Pinpoint the cell where the given text exists, returning its [X, Y] midpoint coordinate. 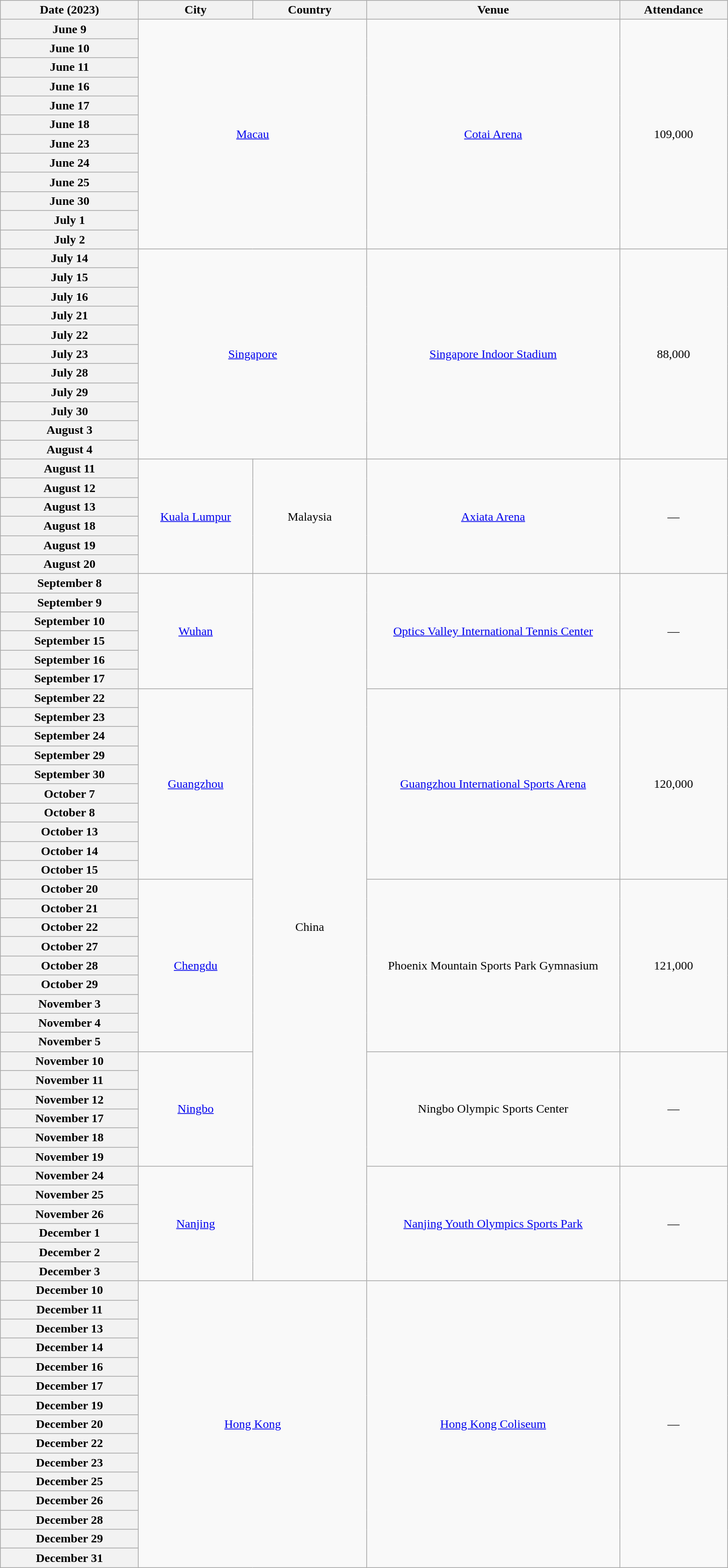
Nanjing Youth Olympics Sports Park [493, 1224]
Ningbo Olympic Sports Center [493, 1109]
Chengdu [196, 966]
July 28 [69, 373]
120,000 [673, 784]
June 10 [69, 48]
Phoenix Mountain Sports Park Gymnasium [493, 966]
December 25 [69, 1482]
November 26 [69, 1214]
September 22 [69, 698]
October 15 [69, 870]
August 12 [69, 488]
November 12 [69, 1099]
Guangzhou [196, 784]
November 19 [69, 1156]
109,000 [673, 135]
September 8 [69, 583]
July 22 [69, 335]
September 30 [69, 774]
December 13 [69, 1329]
October 13 [69, 831]
November 4 [69, 1023]
Axiata Arena [493, 516]
July 14 [69, 259]
October 29 [69, 985]
June 24 [69, 163]
Wuhan [196, 631]
China [309, 927]
August 20 [69, 564]
September 17 [69, 679]
Guangzhou International Sports Arena [493, 784]
June 11 [69, 67]
August 13 [69, 507]
October 20 [69, 889]
October 14 [69, 851]
Singapore [253, 354]
September 24 [69, 736]
December 11 [69, 1309]
December 22 [69, 1443]
June 18 [69, 125]
Date (2023) [69, 10]
June 23 [69, 144]
November 24 [69, 1176]
October 28 [69, 966]
June 16 [69, 86]
July 16 [69, 297]
October 22 [69, 927]
Venue [493, 10]
September 29 [69, 755]
December 17 [69, 1386]
December 19 [69, 1405]
December 16 [69, 1367]
Malaysia [309, 516]
November 3 [69, 1004]
December 23 [69, 1463]
November 10 [69, 1061]
July 1 [69, 220]
October 7 [69, 793]
July 29 [69, 392]
December 1 [69, 1233]
August 18 [69, 526]
August 11 [69, 468]
November 11 [69, 1080]
December 28 [69, 1520]
Hong Kong Coliseum [493, 1424]
September 16 [69, 660]
June 17 [69, 105]
October 21 [69, 908]
June 25 [69, 182]
September 10 [69, 622]
121,000 [673, 966]
December 26 [69, 1501]
June 9 [69, 29]
December 2 [69, 1252]
88,000 [673, 354]
November 25 [69, 1195]
Nanjing [196, 1224]
November 18 [69, 1137]
June 30 [69, 201]
October 27 [69, 946]
Kuala Lumpur [196, 516]
Ningbo [196, 1109]
Singapore Indoor Stadium [493, 354]
November 17 [69, 1118]
December 31 [69, 1558]
December 10 [69, 1290]
Hong Kong [253, 1424]
July 21 [69, 316]
December 3 [69, 1271]
July 23 [69, 354]
December 20 [69, 1424]
October 8 [69, 812]
December 14 [69, 1348]
Macau [253, 135]
September 15 [69, 641]
August 3 [69, 430]
Cotai Arena [493, 135]
July 2 [69, 239]
Attendance [673, 10]
August 4 [69, 449]
November 5 [69, 1042]
September 23 [69, 717]
December 29 [69, 1539]
September 9 [69, 602]
August 19 [69, 545]
July 15 [69, 278]
City [196, 10]
Optics Valley International Tennis Center [493, 631]
Country [309, 10]
July 30 [69, 411]
